Pinpoint the cell where the given text exists, returning its [x, y] midpoint coordinate. 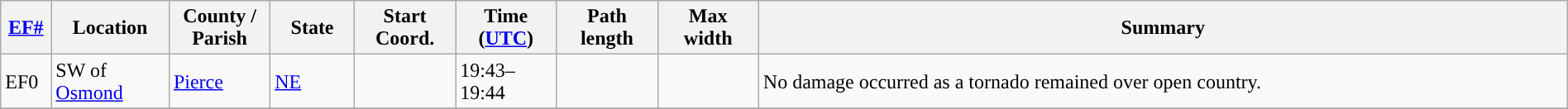
Time (UTC) [506, 28]
Location [111, 28]
Pierce [219, 81]
EF# [26, 28]
EF0 [26, 81]
NE [313, 81]
No damage occurred as a tornado remained over open country. [1163, 81]
Path length [607, 28]
County / Parish [219, 28]
Start Coord. [404, 28]
SW of Osmond [111, 81]
19:43–19:44 [506, 81]
Summary [1163, 28]
Max width [708, 28]
State [313, 28]
